Locate the cell with the specified text and output its [X, Y] center coordinate. 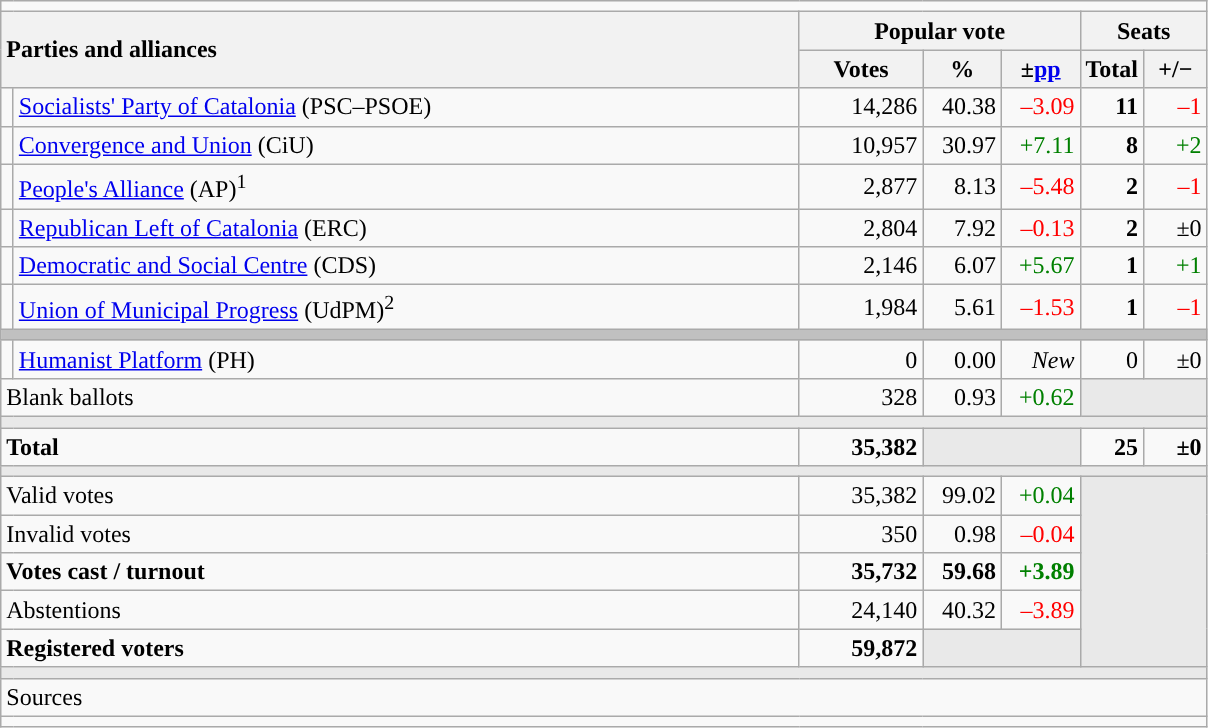
People's Alliance (AP)1 [406, 186]
5.61 [962, 308]
Valid votes [400, 496]
Parties and alliances [400, 50]
8.13 [962, 186]
328 [861, 397]
7.92 [962, 228]
New [1040, 359]
+3.89 [1040, 572]
Abstentions [400, 610]
6.07 [962, 266]
Popular vote [940, 31]
Republican Left of Catalonia (ERC) [406, 228]
Sources [604, 697]
2,877 [861, 186]
40.38 [962, 107]
Humanist Platform (PH) [406, 359]
–1.53 [1040, 308]
Union of Municipal Progress (UdPM)2 [406, 308]
0.00 [962, 359]
–0.04 [1040, 534]
±pp [1040, 69]
0.98 [962, 534]
30.97 [962, 145]
2,804 [861, 228]
40.32 [962, 610]
Democratic and Social Centre (CDS) [406, 266]
Blank ballots [400, 397]
24,140 [861, 610]
14,286 [861, 107]
Invalid votes [400, 534]
1,984 [861, 308]
Convergence and Union (CiU) [406, 145]
% [962, 69]
+0.04 [1040, 496]
350 [861, 534]
Votes cast / turnout [400, 572]
10,957 [861, 145]
–3.09 [1040, 107]
+5.67 [1040, 266]
–5.48 [1040, 186]
Registered voters [400, 648]
2,146 [861, 266]
Socialists' Party of Catalonia (PSC–PSOE) [406, 107]
+7.11 [1040, 145]
Votes [861, 69]
–3.89 [1040, 610]
+1 [1176, 266]
59.68 [962, 572]
8 [1112, 145]
11 [1112, 107]
59,872 [861, 648]
25 [1112, 447]
35,732 [861, 572]
+0.62 [1040, 397]
Seats [1144, 31]
99.02 [962, 496]
+2 [1176, 145]
–0.13 [1040, 228]
0.93 [962, 397]
+/− [1176, 69]
